Detect which cell encompasses the target text, then output its (X, Y) center coordinate. 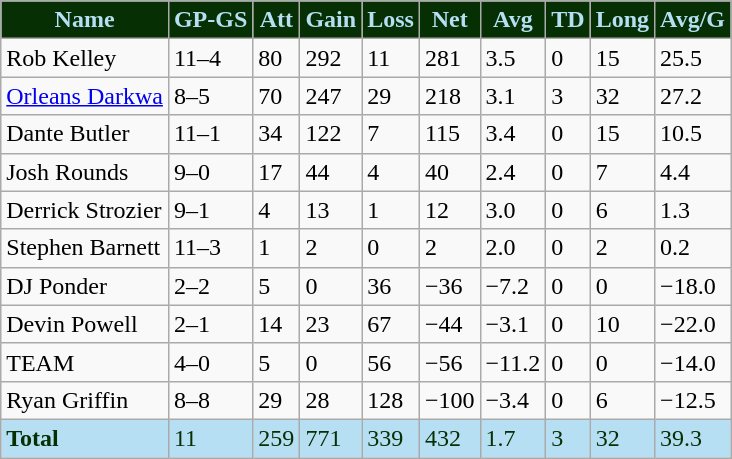
67 (391, 324)
0.2 (693, 248)
8–5 (210, 96)
Orleans Darkwa (85, 96)
Avg (513, 20)
GP-GS (210, 20)
−22.0 (693, 324)
−12.5 (693, 400)
−36 (450, 286)
Net (450, 20)
−56 (450, 362)
Avg/G (693, 20)
8–8 (210, 400)
10 (622, 324)
9–0 (210, 172)
11–1 (210, 134)
36 (391, 286)
Total (85, 438)
−100 (450, 400)
70 (276, 96)
−3.4 (513, 400)
−14.0 (693, 362)
Name (85, 20)
TEAM (85, 362)
17 (276, 172)
128 (391, 400)
Devin Powell (85, 324)
Derrick Strozier (85, 210)
771 (331, 438)
34 (276, 134)
39.3 (693, 438)
23 (331, 324)
Ryan Griffin (85, 400)
10.5 (693, 134)
3.0 (513, 210)
1.7 (513, 438)
27.2 (693, 96)
292 (331, 58)
13 (331, 210)
28 (331, 400)
2.0 (513, 248)
56 (391, 362)
281 (450, 58)
Att (276, 20)
DJ Ponder (85, 286)
3.1 (513, 96)
432 (450, 438)
−18.0 (693, 286)
4.4 (693, 172)
9–1 (210, 210)
Loss (391, 20)
−11.2 (513, 362)
−44 (450, 324)
Josh Rounds (85, 172)
11–4 (210, 58)
3.5 (513, 58)
11–3 (210, 248)
2.4 (513, 172)
Gain (331, 20)
259 (276, 438)
4–0 (210, 362)
TD (568, 20)
−3.1 (513, 324)
40 (450, 172)
247 (331, 96)
44 (331, 172)
Rob Kelley (85, 58)
Stephen Barnett (85, 248)
2–2 (210, 286)
339 (391, 438)
12 (450, 210)
Long (622, 20)
115 (450, 134)
1.3 (693, 210)
−7.2 (513, 286)
14 (276, 324)
2–1 (210, 324)
218 (450, 96)
122 (331, 134)
Dante Butler (85, 134)
3.4 (513, 134)
25.5 (693, 58)
80 (276, 58)
